Detect which cell encompasses the target text, then output its [X, Y] center coordinate. 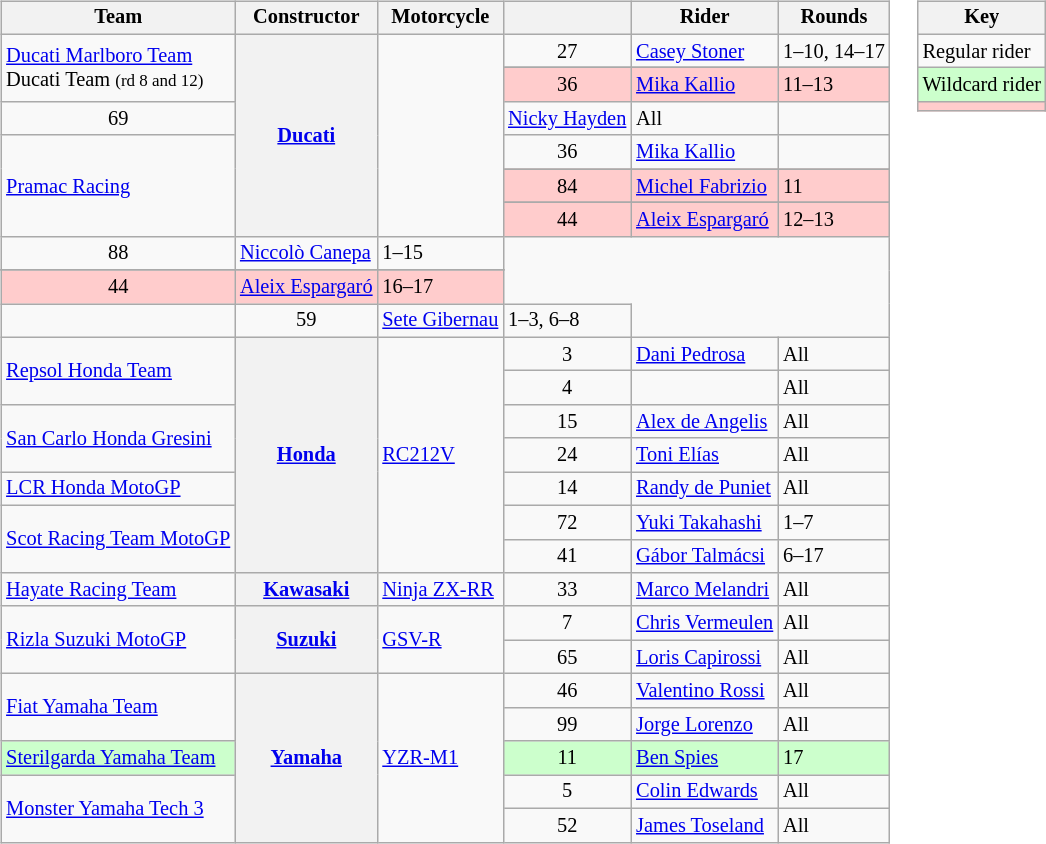
RC212V [440, 455]
27 [567, 51]
Scot Racing Team MotoGP [118, 538]
Sterilgarda Yamaha Team [118, 758]
Ninja ZX-RR [440, 590]
24 [567, 455]
Rizla Suzuki MotoGP [118, 640]
James Toseland [704, 825]
Rounds [834, 18]
Hayate Racing Team [118, 590]
5 [567, 792]
7 [567, 623]
Rider [704, 18]
88 [118, 253]
17 [834, 758]
Ducati [306, 135]
Toni Elías [704, 455]
YZR-M1 [440, 758]
Nicky Hayden [567, 119]
3 [567, 354]
15 [567, 422]
Marco Melandri [704, 590]
Honda [306, 455]
Dani Pedrosa [704, 354]
59 [306, 321]
Key [982, 18]
Casey Stoner [704, 51]
Colin Edwards [704, 792]
Alex de Angelis [704, 422]
Wildcard rider [982, 85]
84 [567, 186]
Valentino Rossi [704, 691]
GSV-R [440, 640]
Michel Fabrizio [704, 186]
Kawasaki [306, 590]
Niccolò Canepa [306, 253]
1–10, 14–17 [834, 51]
65 [567, 657]
41 [567, 556]
Monster Yamaha Tech 3 [118, 808]
11–13 [834, 85]
Loris Capirossi [704, 657]
4 [567, 388]
San Carlo Honda Gresini [118, 438]
33 [567, 590]
1–7 [834, 522]
69 [118, 119]
Repsol Honda Team [118, 370]
1–3, 6–8 [567, 321]
Sete Gibernau [440, 321]
Yamaha [306, 758]
Fiat Yamaha Team [118, 708]
LCR Honda MotoGP [118, 489]
52 [567, 825]
Ben Spies [704, 758]
14 [567, 489]
46 [567, 691]
12–13 [834, 220]
Team [118, 18]
Gábor Talmácsi [704, 556]
Yuki Takahashi [704, 522]
6–17 [834, 556]
99 [567, 724]
Chris Vermeulen [704, 623]
Randy de Puniet [704, 489]
Pramac Racing [118, 186]
Constructor [306, 18]
Ducati Marlboro TeamDucati Team (rd 8 and 12) [118, 68]
16–17 [440, 287]
Jorge Lorenzo [704, 724]
Regular rider [982, 51]
Suzuki [306, 640]
72 [567, 522]
Motorcycle [440, 18]
1–15 [440, 253]
